Pinpoint the cell where the given text exists, returning its (X, Y) midpoint coordinate. 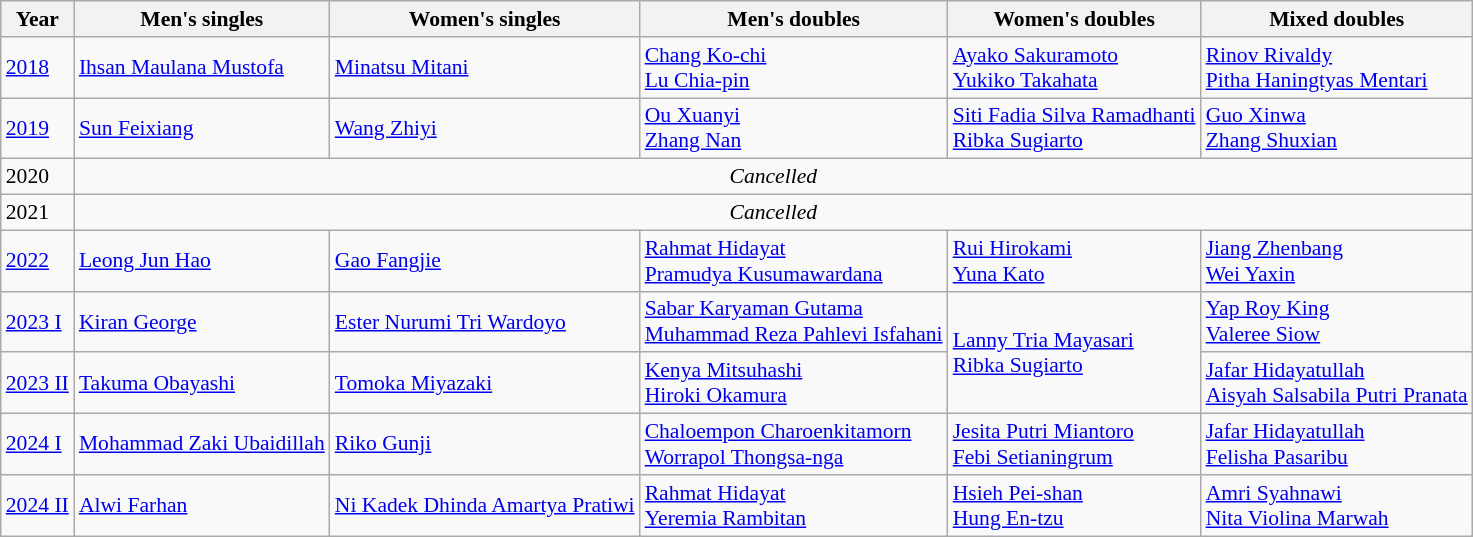
Ayako Sakuramoto Yukiko Takahata (1074, 68)
Jafar Hidayatullah Felisha Pasaribu (1337, 444)
2019 (38, 128)
Mixed doubles (1337, 19)
Alwi Farhan (202, 506)
Chaloempon Charoenkitamorn Worrapol Thongsa-nga (794, 444)
2022 (38, 260)
Kiran George (202, 322)
Minatsu Mitani (485, 68)
Kenya Mitsuhashi Hiroki Okamura (794, 384)
Women's doubles (1074, 19)
Year (38, 19)
Yap Roy King Valeree Siow (1337, 322)
Ou Xuanyi Zhang Nan (794, 128)
Riko Gunji (485, 444)
Chang Ko-chi Lu Chia-pin (794, 68)
Jesita Putri Miantoro Febi Setianingrum (1074, 444)
Jiang Zhenbang Wei Yaxin (1337, 260)
2020 (38, 177)
Guo Xinwa Zhang Shuxian (1337, 128)
Gao Fangjie (485, 260)
2024 I (38, 444)
Ihsan Maulana Mustofa (202, 68)
Wang Zhiyi (485, 128)
Women's singles (485, 19)
2024 II (38, 506)
Takuma Obayashi (202, 384)
2021 (38, 213)
Ester Nurumi Tri Wardoyo (485, 322)
Rinov Rivaldy Pitha Haningtyas Mentari (1337, 68)
2023 II (38, 384)
Ni Kadek Dhinda Amartya Pratiwi (485, 506)
Sabar Karyaman Gutama Muhammad Reza Pahlevi Isfahani (794, 322)
2018 (38, 68)
Siti Fadia Silva Ramadhanti Ribka Sugiarto (1074, 128)
Rahmat Hidayat Pramudya Kusumawardana (794, 260)
2023 I (38, 322)
Lanny Tria Mayasari Ribka Sugiarto (1074, 352)
Sun Feixiang (202, 128)
Jafar Hidayatullah Aisyah Salsabila Putri Pranata (1337, 384)
Leong Jun Hao (202, 260)
Amri Syahnawi Nita Violina Marwah (1337, 506)
Rui Hirokami Yuna Kato (1074, 260)
Men's doubles (794, 19)
Tomoka Miyazaki (485, 384)
Men's singles (202, 19)
Hsieh Pei-shan Hung En-tzu (1074, 506)
Rahmat Hidayat Yeremia Rambitan (794, 506)
Mohammad Zaki Ubaidillah (202, 444)
